Return the (x, y) coordinate for the center point of the cell that contains the specified text.  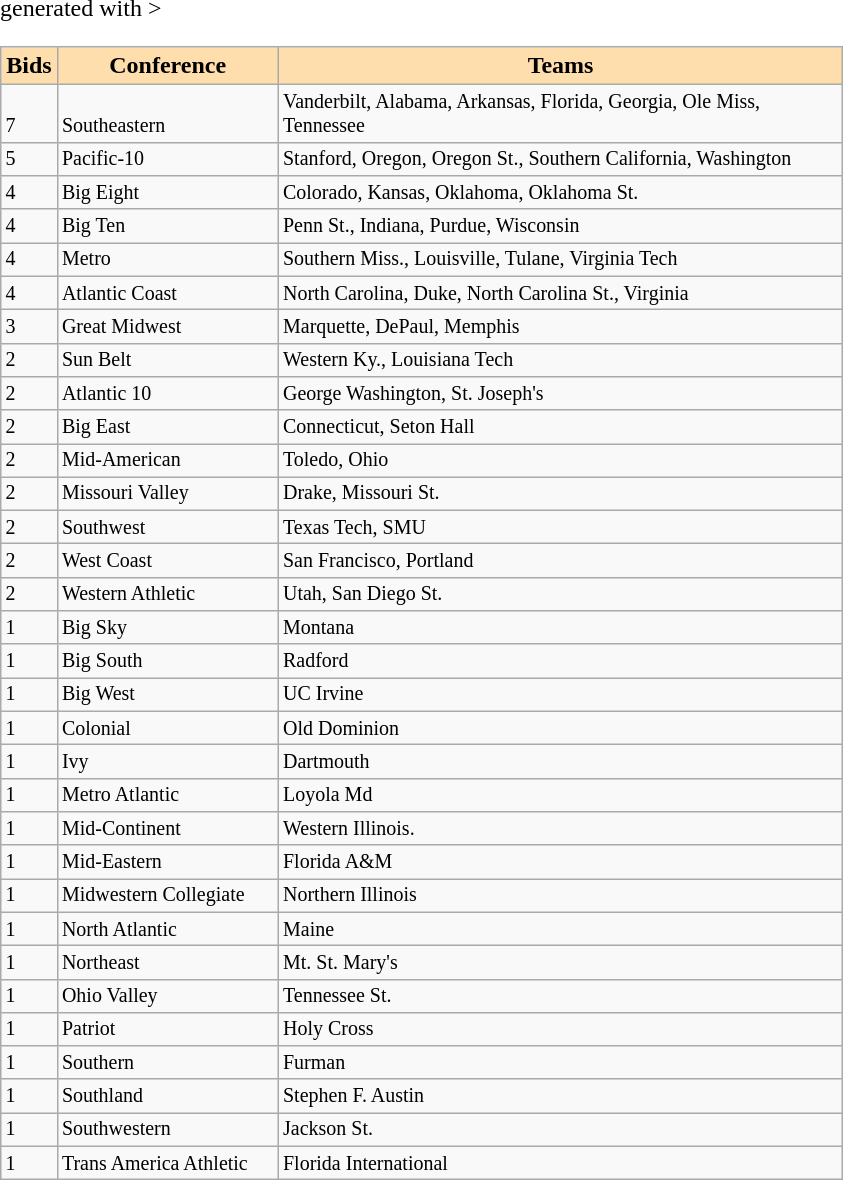
Northern Illinois (560, 896)
Northeast (168, 962)
Florida A&M (560, 862)
Stephen F. Austin (560, 1096)
Marquette, DePaul, Memphis (560, 326)
Ohio Valley (168, 996)
3 (29, 326)
Big East (168, 426)
7 (29, 114)
Big Eight (168, 192)
North Atlantic (168, 928)
Patriot (168, 1028)
Stanford, Oregon, Oregon St., Southern California, Washington (560, 158)
Metro (168, 260)
Montana (560, 628)
Drake, Missouri St. (560, 494)
Colonial (168, 728)
Western Ky., Louisiana Tech (560, 360)
Tennessee St. (560, 996)
Bids (29, 66)
Utah, San Diego St. (560, 594)
Atlantic Coast (168, 292)
Western Illinois. (560, 828)
Trans America Athletic (168, 1162)
Mt. St. Mary's (560, 962)
Holy Cross (560, 1028)
Furman (560, 1062)
Big South (168, 660)
Southern Miss., Louisville, Tulane, Virginia Tech (560, 260)
Jackson St. (560, 1130)
Radford (560, 660)
Big West (168, 694)
George Washington, St. Joseph's (560, 394)
Big Sky (168, 628)
Maine (560, 928)
Teams (560, 66)
Conference (168, 66)
Pacific-10 (168, 158)
Southeastern (168, 114)
Sun Belt (168, 360)
West Coast (168, 560)
Texas Tech, SMU (560, 526)
Mid-Continent (168, 828)
Big Ten (168, 226)
Ivy (168, 762)
Florida International (560, 1162)
Great Midwest (168, 326)
Southwest (168, 526)
UC Irvine (560, 694)
Penn St., Indiana, Purdue, Wisconsin (560, 226)
Mid-Eastern (168, 862)
Southland (168, 1096)
Toledo, Ohio (560, 460)
Dartmouth (560, 762)
Western Athletic (168, 594)
Mid-American (168, 460)
North Carolina, Duke, North Carolina St., Virginia (560, 292)
San Francisco, Portland (560, 560)
Missouri Valley (168, 494)
Metro Atlantic (168, 794)
Vanderbilt, Alabama, Arkansas, Florida, Georgia, Ole Miss, Tennessee (560, 114)
Loyola Md (560, 794)
Old Dominion (560, 728)
Atlantic 10 (168, 394)
Connecticut, Seton Hall (560, 426)
5 (29, 158)
Colorado, Kansas, Oklahoma, Oklahoma St. (560, 192)
Southwestern (168, 1130)
Midwestern Collegiate (168, 896)
Southern (168, 1062)
